Scan for the cell matching the given text and deliver its (X, Y) coordinate at center. 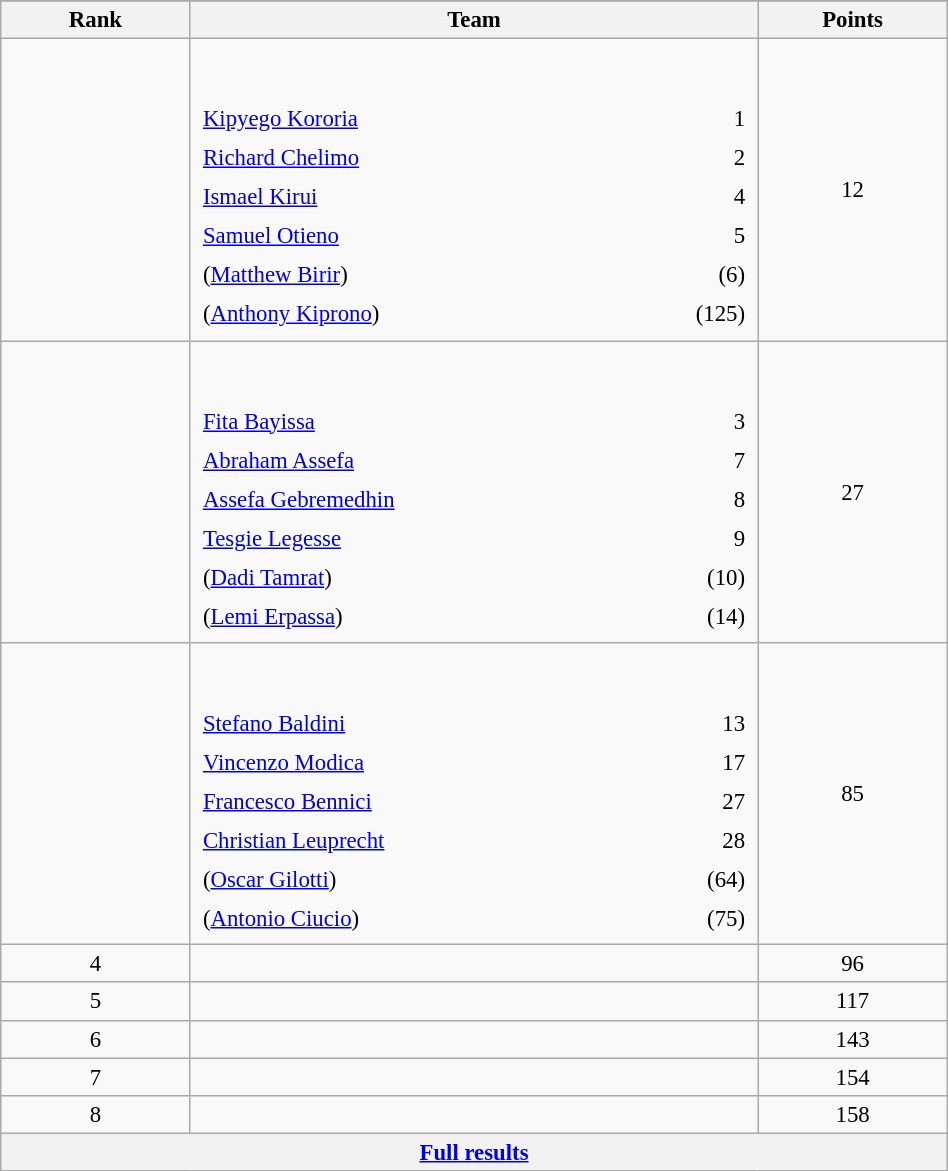
(14) (697, 616)
158 (852, 1114)
Kipyego Kororia (406, 119)
(Anthony Kiprono) (406, 314)
(Oscar Gilotti) (418, 880)
Fita Bayissa 3 Abraham Assefa 7 Assefa Gebremedhin 8 Tesgie Legesse 9 (Dadi Tamrat) (10) (Lemi Erpassa) (14) (474, 492)
Richard Chelimo (406, 158)
17 (696, 762)
(Matthew Birir) (406, 275)
(10) (697, 577)
(Dadi Tamrat) (420, 577)
Ismael Kirui (406, 197)
Abraham Assefa (420, 460)
1 (684, 119)
85 (852, 794)
Full results (474, 1152)
117 (852, 1002)
143 (852, 1039)
(125) (684, 314)
(64) (696, 880)
Vincenzo Modica (418, 762)
Team (474, 20)
Stefano Baldini 13 Vincenzo Modica 17 Francesco Bennici 27 Christian Leuprecht 28 (Oscar Gilotti) (64) (Antonio Ciucio) (75) (474, 794)
Assefa Gebremedhin (420, 499)
Samuel Otieno (406, 236)
12 (852, 190)
6 (96, 1039)
Francesco Bennici (418, 801)
Points (852, 20)
Christian Leuprecht (418, 840)
Fita Bayissa (420, 421)
9 (697, 538)
(6) (684, 275)
2 (684, 158)
(Antonio Ciucio) (418, 919)
96 (852, 964)
154 (852, 1077)
Kipyego Kororia 1 Richard Chelimo 2 Ismael Kirui 4 Samuel Otieno 5 (Matthew Birir) (6) (Anthony Kiprono) (125) (474, 190)
(Lemi Erpassa) (420, 616)
Tesgie Legesse (420, 538)
28 (696, 840)
3 (697, 421)
Stefano Baldini (418, 723)
(75) (696, 919)
13 (696, 723)
Rank (96, 20)
